Detect which cell encompasses the target text, then output its (x, y) center coordinate. 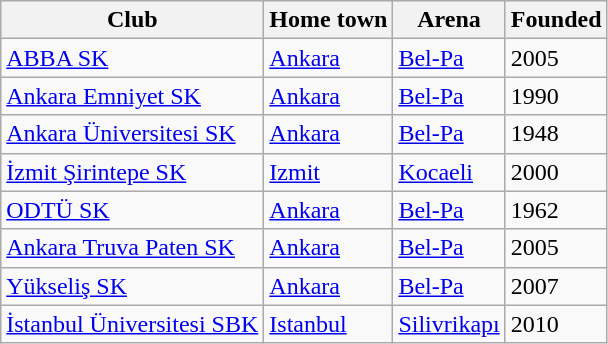
ODTÜ SK (132, 210)
Kocaeli (449, 172)
İzmit Şirintepe SK (132, 172)
2007 (556, 286)
Arena (449, 20)
Izmit (328, 172)
Founded (556, 20)
1948 (556, 134)
İstanbul Üniversitesi SBK (132, 324)
Ankara Emniyet SK (132, 96)
Silivrikapı (449, 324)
Istanbul (328, 324)
Home town (328, 20)
2000 (556, 172)
Yükseliş SK (132, 286)
Ankara Truva Paten SK (132, 248)
2010 (556, 324)
Ankara Üniversitesi SK (132, 134)
ABBA SK (132, 58)
1990 (556, 96)
1962 (556, 210)
Club (132, 20)
